Find where the given text appears and provide that cell's center as (X, Y) coordinate. 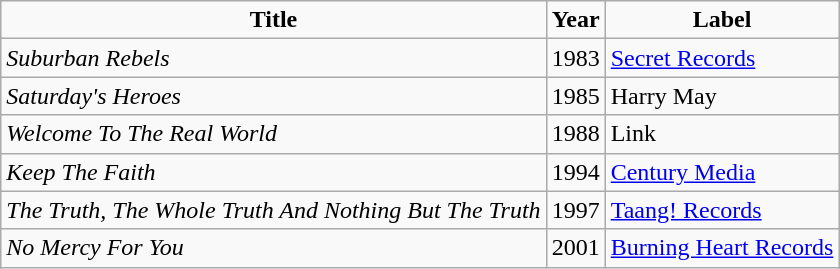
1983 (576, 58)
Suburban Rebels (274, 58)
Burning Heart Records (722, 248)
The Truth, The Whole Truth And Nothing But The Truth (274, 210)
No Mercy For You (274, 248)
Title (274, 20)
Secret Records (722, 58)
2001 (576, 248)
1997 (576, 210)
1988 (576, 134)
Label (722, 20)
1985 (576, 96)
Harry May (722, 96)
Keep The Faith (274, 172)
1994 (576, 172)
Welcome To The Real World (274, 134)
Taang! Records (722, 210)
Link (722, 134)
Saturday's Heroes (274, 96)
Year (576, 20)
Century Media (722, 172)
